Scan for the cell matching the given text and deliver its (X, Y) coordinate at center. 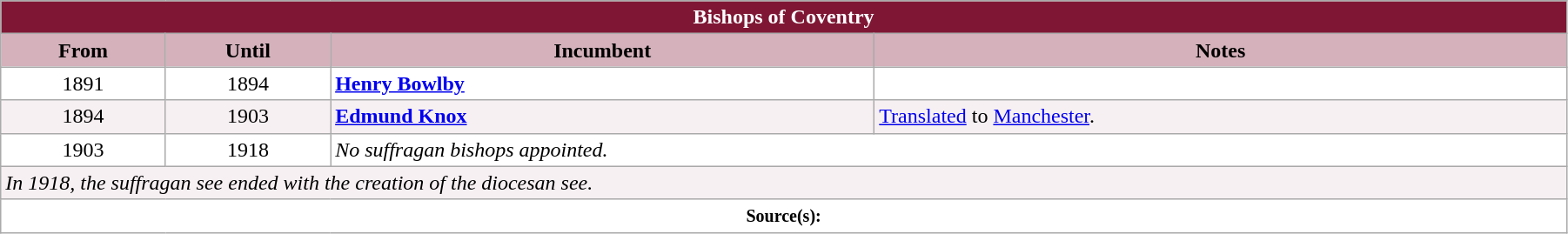
Until (247, 50)
Henry Bowlby (602, 84)
Notes (1221, 50)
1918 (247, 150)
Edmund Knox (602, 117)
Source(s): (784, 216)
Bishops of Coventry (784, 17)
In 1918, the suffragan see ended with the creation of the diocesan see. (784, 183)
No suffragan bishops appointed. (948, 150)
1891 (84, 84)
Translated to Manchester. (1221, 117)
Incumbent (602, 50)
From (84, 50)
